Provide the (X, Y) coordinate of the cell's center where the given text is located.  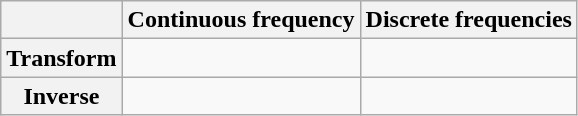
Transform (62, 58)
Discrete frequencies (468, 20)
Continuous frequency (241, 20)
Inverse (62, 96)
